Identify which cell holds the provided text, then report its [x, y] central coordinate. 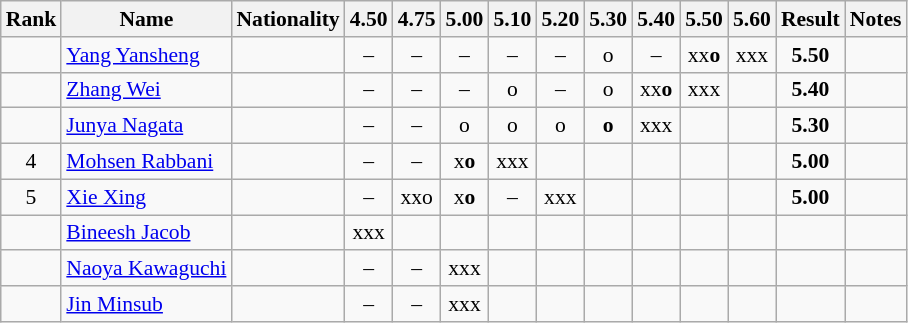
5.60 [752, 19]
4.50 [369, 19]
5.10 [512, 19]
Rank [32, 19]
Nationality [288, 19]
Junya Nagata [146, 126]
Xie Xing [146, 197]
Name [146, 19]
Notes [876, 19]
Bineesh Jacob [146, 233]
Zhang Wei [146, 90]
Jin Minsub [146, 304]
5.20 [560, 19]
Yang Yansheng [146, 55]
Mohsen Rabbani [146, 162]
5 [32, 197]
Naoya Kawaguchi [146, 269]
4.75 [417, 19]
Result [810, 19]
4 [32, 162]
